Locate the cell with the specified text and output its [X, Y] center coordinate. 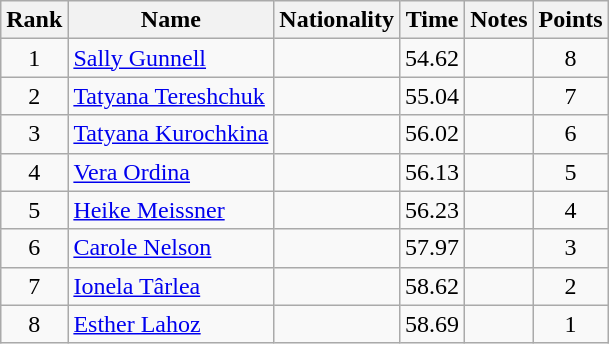
Name [171, 20]
Heike Meissner [171, 210]
56.23 [432, 210]
Time [432, 20]
Points [570, 20]
Ionela Târlea [171, 286]
Vera Ordina [171, 172]
56.02 [432, 134]
Esther Lahoz [171, 324]
Tatyana Kurochkina [171, 134]
Nationality [337, 20]
57.97 [432, 248]
54.62 [432, 58]
58.62 [432, 286]
56.13 [432, 172]
58.69 [432, 324]
Notes [499, 20]
Carole Nelson [171, 248]
Tatyana Tereshchuk [171, 96]
Sally Gunnell [171, 58]
55.04 [432, 96]
Rank [34, 20]
